From the cell containing the given text, extract its center point as [x, y] coordinate. 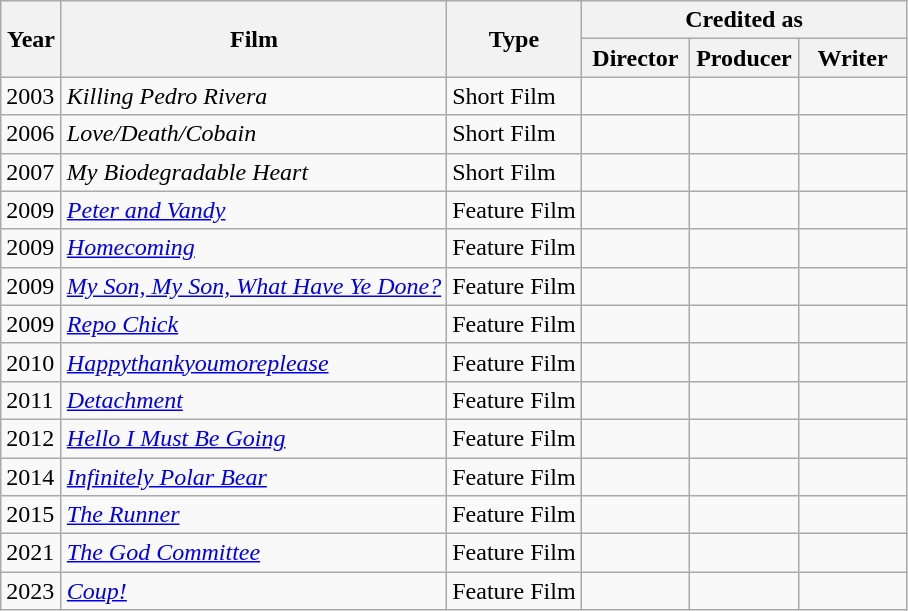
Repo Chick [254, 324]
Love/Death/Cobain [254, 134]
2006 [32, 134]
Killing Pedro Rivera [254, 96]
Infinitely Polar Bear [254, 477]
Credited as [744, 20]
2021 [32, 553]
My Biodegradable Heart [254, 172]
The Runner [254, 515]
Hello I Must Be Going [254, 438]
Homecoming [254, 248]
Film [254, 39]
2023 [32, 591]
2010 [32, 362]
Producer [744, 58]
2012 [32, 438]
Director [636, 58]
Writer [852, 58]
Detachment [254, 400]
2014 [32, 477]
Coup! [254, 591]
Happythankyoumoreplease [254, 362]
Year [32, 39]
2015 [32, 515]
2007 [32, 172]
2011 [32, 400]
My Son, My Son, What Have Ye Done? [254, 286]
Type [514, 39]
2003 [32, 96]
The God Committee [254, 553]
Peter and Vandy [254, 210]
